For the text-containing cell, return its midpoint in [x, y] coordinate format. 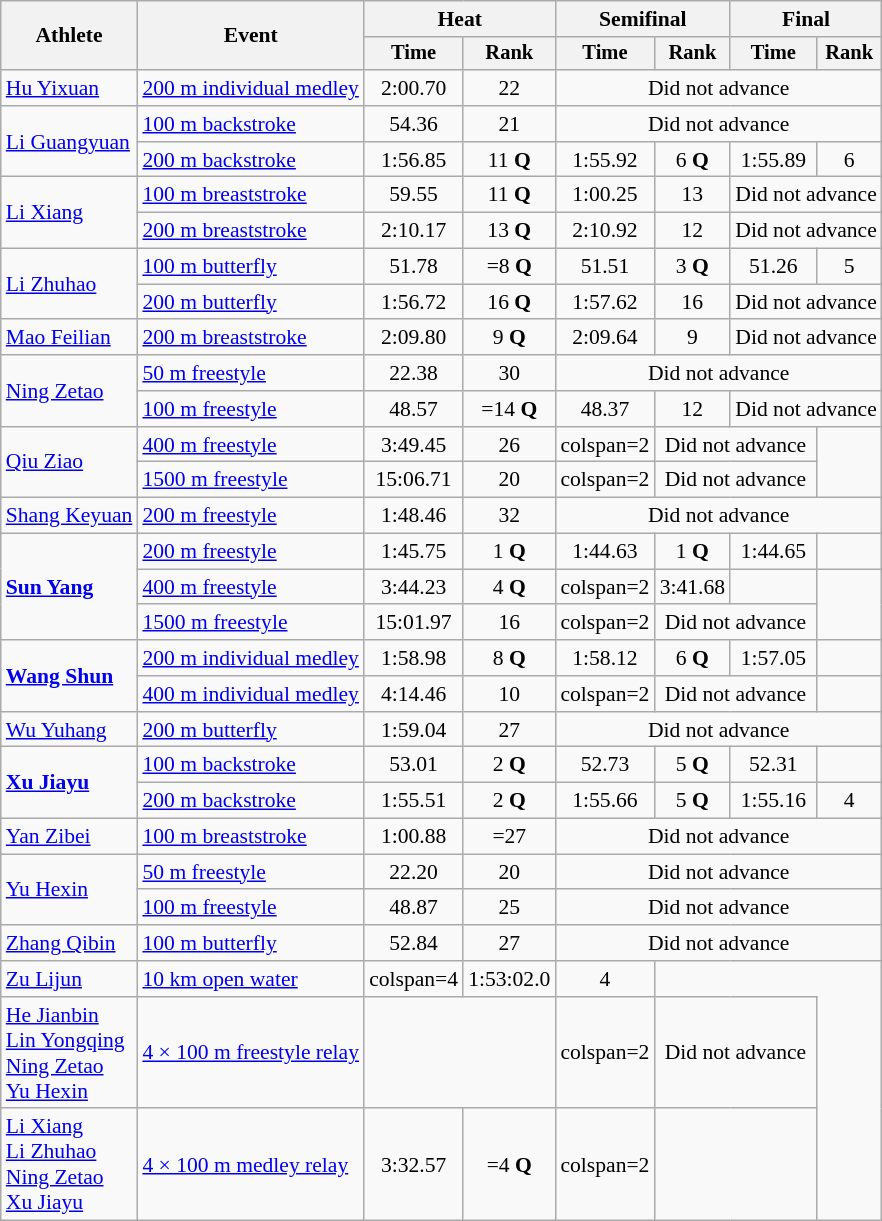
51.26 [773, 267]
51.51 [604, 267]
Yan Zibei [70, 837]
3:49.45 [414, 445]
10 [509, 694]
=27 [509, 837]
16 Q [509, 302]
2:09.64 [604, 338]
Yu Hexin [70, 890]
1:59.04 [414, 730]
Li Guangyuan [70, 142]
=4 Q [509, 1165]
8 Q [509, 658]
53.01 [414, 765]
Athlete [70, 36]
5 [848, 267]
6 [848, 160]
1:58.12 [604, 658]
59.55 [414, 195]
52.84 [414, 943]
2:09.80 [414, 338]
22 [509, 88]
1:45.75 [414, 552]
15:06.71 [414, 480]
13 Q [509, 231]
Wang Shun [70, 676]
52.31 [773, 765]
Li Xiang [70, 212]
1:55.89 [773, 160]
Shang Keyuan [70, 516]
4 × 100 m medley relay [250, 1165]
Ning Zetao [70, 390]
He JianbinLin YongqingNing ZetaoYu Hexin [70, 1053]
21 [509, 124]
Zu Lijun [70, 979]
3 Q [692, 267]
9 [692, 338]
1:44.65 [773, 552]
Sun Yang [70, 588]
1:56.72 [414, 302]
Li Zhuhao [70, 284]
Qiu Ziao [70, 462]
1:00.25 [604, 195]
22.38 [414, 373]
2:10.17 [414, 231]
48.37 [604, 409]
9 Q [509, 338]
13 [692, 195]
Heat [460, 19]
Xu Jiayu [70, 782]
Zhang Qibin [70, 943]
26 [509, 445]
2:00.70 [414, 88]
Event [250, 36]
Final [806, 19]
1:48.46 [414, 516]
1:58.98 [414, 658]
Hu Yixuan [70, 88]
3:44.23 [414, 587]
54.36 [414, 124]
=8 Q [509, 267]
3:41.68 [692, 587]
1:55.16 [773, 801]
1:55.51 [414, 801]
400 m individual medley [250, 694]
4 Q [509, 587]
4:14.46 [414, 694]
=14 Q [509, 409]
1:55.66 [604, 801]
25 [509, 908]
22.20 [414, 872]
48.87 [414, 908]
colspan=4 [414, 979]
1:56.85 [414, 160]
15:01.97 [414, 623]
1:55.92 [604, 160]
51.78 [414, 267]
10 km open water [250, 979]
1:44.63 [604, 552]
1:57.62 [604, 302]
3:32.57 [414, 1165]
2:10.92 [604, 231]
32 [509, 516]
1:00.88 [414, 837]
Li XiangLi ZhuhaoNing ZetaoXu Jiayu [70, 1165]
Mao Feilian [70, 338]
48.57 [414, 409]
1:53:02.0 [509, 979]
4 × 100 m freestyle relay [250, 1053]
1:57.05 [773, 658]
52.73 [604, 765]
Wu Yuhang [70, 730]
Semifinal [642, 19]
30 [509, 373]
